Scan for the cell matching the given text and deliver its (X, Y) coordinate at center. 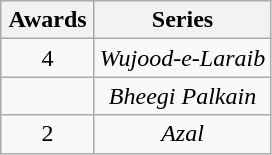
Bheegi Palkain (182, 96)
4 (48, 58)
Azal (182, 134)
Wujood-e-Laraib (182, 58)
Series (182, 20)
2 (48, 134)
Awards (48, 20)
